For the text-containing cell, return its midpoint in [x, y] coordinate format. 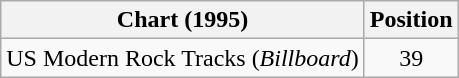
US Modern Rock Tracks (Billboard) [183, 58]
Chart (1995) [183, 20]
39 [411, 58]
Position [411, 20]
